Identify which cell holds the provided text, then report its (x, y) central coordinate. 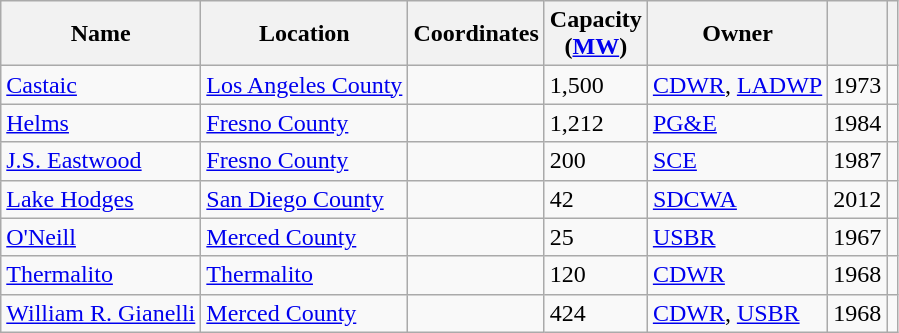
120 (596, 275)
25 (596, 237)
Owner (737, 34)
200 (596, 161)
1984 (858, 123)
424 (596, 313)
SDCWA (737, 199)
1973 (858, 85)
Coordinates (476, 34)
Capacity(MW) (596, 34)
1,500 (596, 85)
San Diego County (304, 199)
USBR (737, 237)
Helms (101, 123)
CDWR, USBR (737, 313)
Name (101, 34)
2012 (858, 199)
1987 (858, 161)
42 (596, 199)
CDWR (737, 275)
Los Angeles County (304, 85)
PG&E (737, 123)
O'Neill (101, 237)
Castaic (101, 85)
CDWR, LADWP (737, 85)
1,212 (596, 123)
1967 (858, 237)
SCE (737, 161)
William R. Gianelli (101, 313)
J.S. Eastwood (101, 161)
Location (304, 34)
Lake Hodges (101, 199)
